For the text-containing cell, return its midpoint in [X, Y] coordinate format. 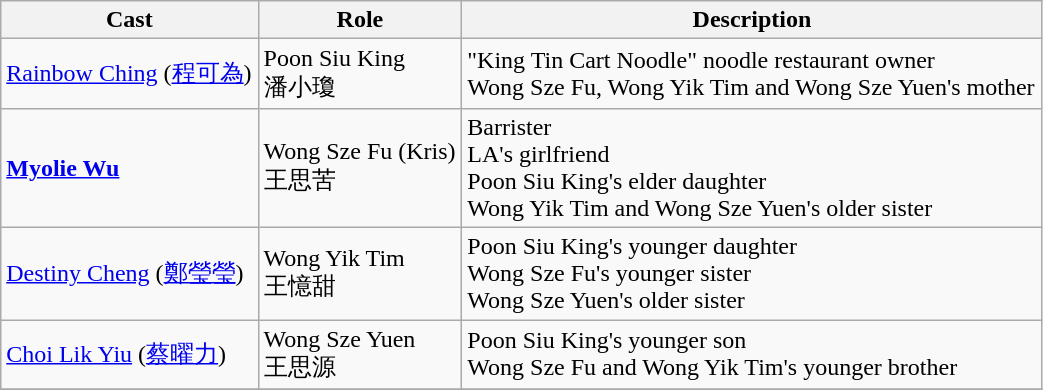
Poon Siu King's younger daughterWong Sze Fu's younger sisterWong Sze Yuen's older sister [752, 273]
Choi Lik Yiu (蔡曜力) [130, 355]
BarristerLA's girlfriendPoon Siu King's elder daughterWong Yik Tim and Wong Sze Yuen's older sister [752, 168]
Cast [130, 20]
Role [360, 20]
"King Tin Cart Noodle" noodle restaurant ownerWong Sze Fu, Wong Yik Tim and Wong Sze Yuen's mother [752, 74]
Myolie Wu [130, 168]
Poon Siu King潘小瓊 [360, 74]
Poon Siu King's younger sonWong Sze Fu and Wong Yik Tim's younger brother [752, 355]
Wong Sze Yuen王思源 [360, 355]
Wong Sze Fu (Kris)王思苦 [360, 168]
Description [752, 20]
Rainbow Ching (程可為) [130, 74]
Wong Yik Tim王憶甜 [360, 273]
Destiny Cheng (鄭瑩瑩) [130, 273]
